Capture the cell that displays the provided text and extract its [x, y] central coordinate. 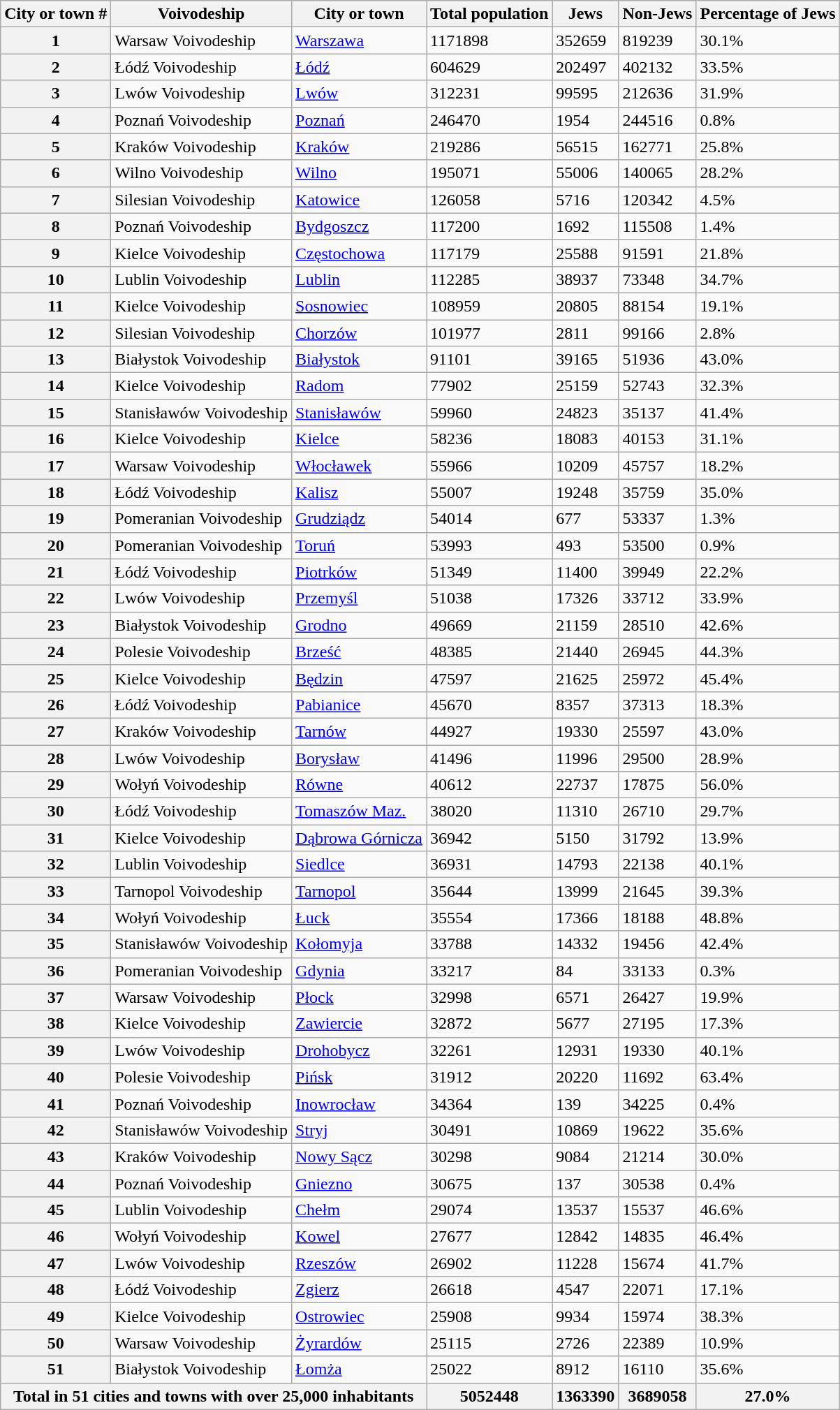
45 [56, 1210]
Tarnopol Voivodeship [201, 891]
33.9% [768, 598]
41.7% [768, 1263]
30298 [489, 1156]
19622 [658, 1130]
48385 [489, 652]
30 [56, 812]
1.3% [768, 519]
91591 [658, 253]
21440 [585, 652]
28 [56, 758]
Kielce [359, 439]
10869 [585, 1130]
Drohobycz [359, 1050]
28.2% [768, 173]
33217 [489, 971]
Płock [359, 997]
44 [56, 1184]
40612 [489, 785]
Tomaszów Maz. [359, 812]
15674 [658, 1263]
38 [56, 1024]
35759 [658, 492]
21.8% [768, 253]
19 [56, 519]
312231 [489, 94]
108959 [489, 306]
35.0% [768, 492]
22071 [658, 1290]
23 [56, 625]
25115 [489, 1343]
15537 [658, 1210]
219286 [489, 147]
32.3% [768, 386]
Jews [585, 14]
39165 [585, 360]
26902 [489, 1263]
25.8% [768, 147]
Total in 51 cities and towns with over 25,000 inhabitants [214, 1396]
26618 [489, 1290]
Będzin [359, 678]
3 [56, 94]
25597 [658, 731]
2811 [585, 333]
1692 [585, 226]
47 [56, 1263]
Inowrocław [359, 1103]
2 [56, 67]
33.5% [768, 67]
212636 [658, 94]
14 [56, 386]
195071 [489, 173]
31.1% [768, 439]
38020 [489, 812]
40 [56, 1077]
52743 [658, 386]
10 [56, 279]
11310 [585, 812]
18.3% [768, 705]
Brześć [359, 652]
26710 [658, 812]
25022 [489, 1369]
31 [56, 838]
Percentage of Jews [768, 14]
Katowice [359, 200]
73348 [658, 279]
162771 [658, 147]
45.4% [768, 678]
Włocławek [359, 466]
Tarnów [359, 731]
0.8% [768, 120]
Gdynia [359, 971]
33 [56, 891]
30.1% [768, 41]
Non-Jews [658, 14]
31912 [489, 1077]
34364 [489, 1103]
5052448 [489, 1396]
35 [56, 944]
8912 [585, 1369]
99595 [585, 94]
54014 [489, 519]
30538 [658, 1184]
Pińsk [359, 1077]
Kołomyja [359, 944]
22389 [658, 1343]
15 [56, 413]
42 [56, 1130]
17366 [585, 918]
44927 [489, 731]
14835 [658, 1237]
37313 [658, 705]
Toruń [359, 545]
22138 [658, 865]
30491 [489, 1130]
Łuck [359, 918]
24823 [585, 413]
14332 [585, 944]
32998 [489, 997]
115508 [658, 226]
Pabianice [359, 705]
40153 [658, 439]
Grodno [359, 625]
33712 [658, 598]
Kowel [359, 1237]
19.9% [768, 997]
0.3% [768, 971]
Łomża [359, 1369]
13537 [585, 1210]
36 [56, 971]
29500 [658, 758]
14793 [585, 865]
Żyrardów [359, 1343]
10209 [585, 466]
17.3% [768, 1024]
36942 [489, 838]
Kraków [359, 147]
21214 [658, 1156]
11692 [658, 1077]
12931 [585, 1050]
1 [56, 41]
13999 [585, 891]
Chorzów [359, 333]
39.3% [768, 891]
1363390 [585, 1396]
59960 [489, 413]
Dąbrowa Górnicza [359, 838]
Grudziądz [359, 519]
91101 [489, 360]
34.7% [768, 279]
11 [56, 306]
101977 [489, 333]
5716 [585, 200]
84 [585, 971]
Rzeszów [359, 1263]
11996 [585, 758]
Siedlce [359, 865]
46 [56, 1237]
Lwów [359, 94]
32 [56, 865]
28.9% [768, 758]
49 [56, 1316]
53993 [489, 545]
Lublin [359, 279]
Total population [489, 14]
25908 [489, 1316]
246470 [489, 120]
21 [56, 572]
15974 [658, 1316]
51038 [489, 598]
Poznań [359, 120]
22.2% [768, 572]
32261 [489, 1050]
126058 [489, 200]
139 [585, 1103]
41 [56, 1103]
37 [56, 997]
19.1% [768, 306]
30.0% [768, 1156]
25159 [585, 386]
120342 [658, 200]
Stryj [359, 1130]
42.6% [768, 625]
12 [56, 333]
2726 [585, 1343]
117179 [489, 253]
5 [56, 147]
26 [56, 705]
35644 [489, 891]
8 [56, 226]
4.5% [768, 200]
51 [56, 1369]
Chełm [359, 1210]
45757 [658, 466]
39949 [658, 572]
9934 [585, 1316]
31792 [658, 838]
41496 [489, 758]
63.4% [768, 1077]
22 [56, 598]
Tarnopol [359, 891]
604629 [489, 67]
1954 [585, 120]
13 [56, 360]
Borysław [359, 758]
Przemyśl [359, 598]
Gniezno [359, 1184]
Voivodeship [201, 14]
44.3% [768, 652]
53500 [658, 545]
38.3% [768, 1316]
50 [56, 1343]
46.4% [768, 1237]
18188 [658, 918]
41.4% [768, 413]
46.6% [768, 1210]
244516 [658, 120]
21159 [585, 625]
4 [56, 120]
16 [56, 439]
112285 [489, 279]
1.4% [768, 226]
3689058 [658, 1396]
27677 [489, 1237]
29074 [489, 1210]
29 [56, 785]
20220 [585, 1077]
33788 [489, 944]
38937 [585, 279]
34 [56, 918]
45670 [489, 705]
19456 [658, 944]
58236 [489, 439]
Równe [359, 785]
5677 [585, 1024]
Piotrków [359, 572]
29.7% [768, 812]
53337 [658, 519]
55966 [489, 466]
17 [56, 466]
26427 [658, 997]
27.0% [768, 1396]
Zgierz [359, 1290]
City or town [359, 14]
48 [56, 1290]
48.8% [768, 918]
56.0% [768, 785]
31.9% [768, 94]
9 [56, 253]
77902 [489, 386]
2.8% [768, 333]
19248 [585, 492]
Warszawa [359, 41]
22737 [585, 785]
Kalisz [359, 492]
17875 [658, 785]
99166 [658, 333]
10.9% [768, 1343]
32872 [489, 1024]
Ostrowiec [359, 1316]
21625 [585, 678]
9084 [585, 1156]
55006 [585, 173]
17.1% [768, 1290]
34225 [658, 1103]
28510 [658, 625]
55007 [489, 492]
Zawiercie [359, 1024]
30675 [489, 1184]
117200 [489, 226]
51349 [489, 572]
21645 [658, 891]
49669 [489, 625]
25 [56, 678]
18 [56, 492]
202497 [585, 67]
36931 [489, 865]
11228 [585, 1263]
8357 [585, 705]
47597 [489, 678]
35137 [658, 413]
402132 [658, 67]
33133 [658, 971]
56515 [585, 147]
12842 [585, 1237]
0.9% [768, 545]
140065 [658, 173]
6 [56, 173]
137 [585, 1184]
819239 [658, 41]
43 [56, 1156]
18.2% [768, 466]
Wilno Voivodeship [201, 173]
6571 [585, 997]
11400 [585, 572]
88154 [658, 306]
26945 [658, 652]
51936 [658, 360]
4547 [585, 1290]
18083 [585, 439]
16110 [658, 1369]
35554 [489, 918]
493 [585, 545]
27 [56, 731]
677 [585, 519]
25588 [585, 253]
Łódź [359, 67]
352659 [585, 41]
Wilno [359, 173]
13.9% [768, 838]
7 [56, 200]
Radom [359, 386]
City or town # [56, 14]
24 [56, 652]
Białystok [359, 360]
Bydgoszcz [359, 226]
27195 [658, 1024]
42.4% [768, 944]
20805 [585, 306]
25972 [658, 678]
20 [56, 545]
17326 [585, 598]
1171898 [489, 41]
Stanisławów [359, 413]
Częstochowa [359, 253]
5150 [585, 838]
Nowy Sącz [359, 1156]
39 [56, 1050]
Sosnowiec [359, 306]
